Capture the cell that displays the provided text and extract its [x, y] central coordinate. 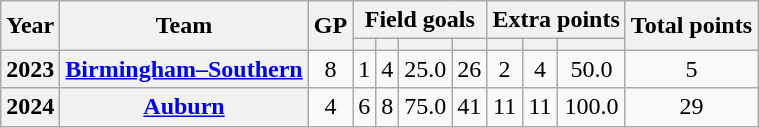
GP [330, 26]
2023 [30, 69]
2024 [30, 107]
25.0 [426, 69]
26 [470, 69]
5 [691, 69]
Auburn [184, 107]
Extra points [556, 20]
100.0 [592, 107]
Field goals [420, 20]
50.0 [592, 69]
6 [364, 107]
2 [504, 69]
75.0 [426, 107]
Team [184, 26]
Total points [691, 26]
Birmingham–Southern [184, 69]
Year [30, 26]
1 [364, 69]
29 [691, 107]
41 [470, 107]
